Scan for the cell matching the given text and deliver its [X, Y] coordinate at center. 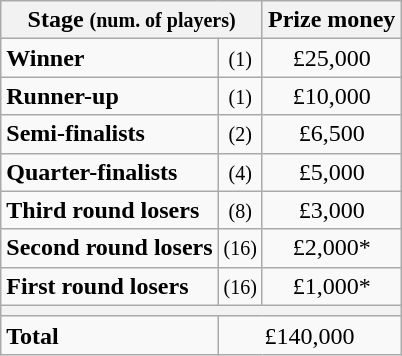
Total [110, 335]
Semi-finalists [110, 134]
Prize money [331, 20]
(8) [240, 210]
Winner [110, 58]
Runner-up [110, 96]
£6,500 [331, 134]
£1,000* [331, 286]
£25,000 [331, 58]
Third round losers [110, 210]
£2,000* [331, 248]
(2) [240, 134]
£3,000 [331, 210]
Quarter-finalists [110, 172]
Stage (num. of players) [132, 20]
First round losers [110, 286]
Second round losers [110, 248]
£5,000 [331, 172]
(4) [240, 172]
£140,000 [310, 335]
£10,000 [331, 96]
